Output the (x, y) coordinate of the center of the cell containing the given text.  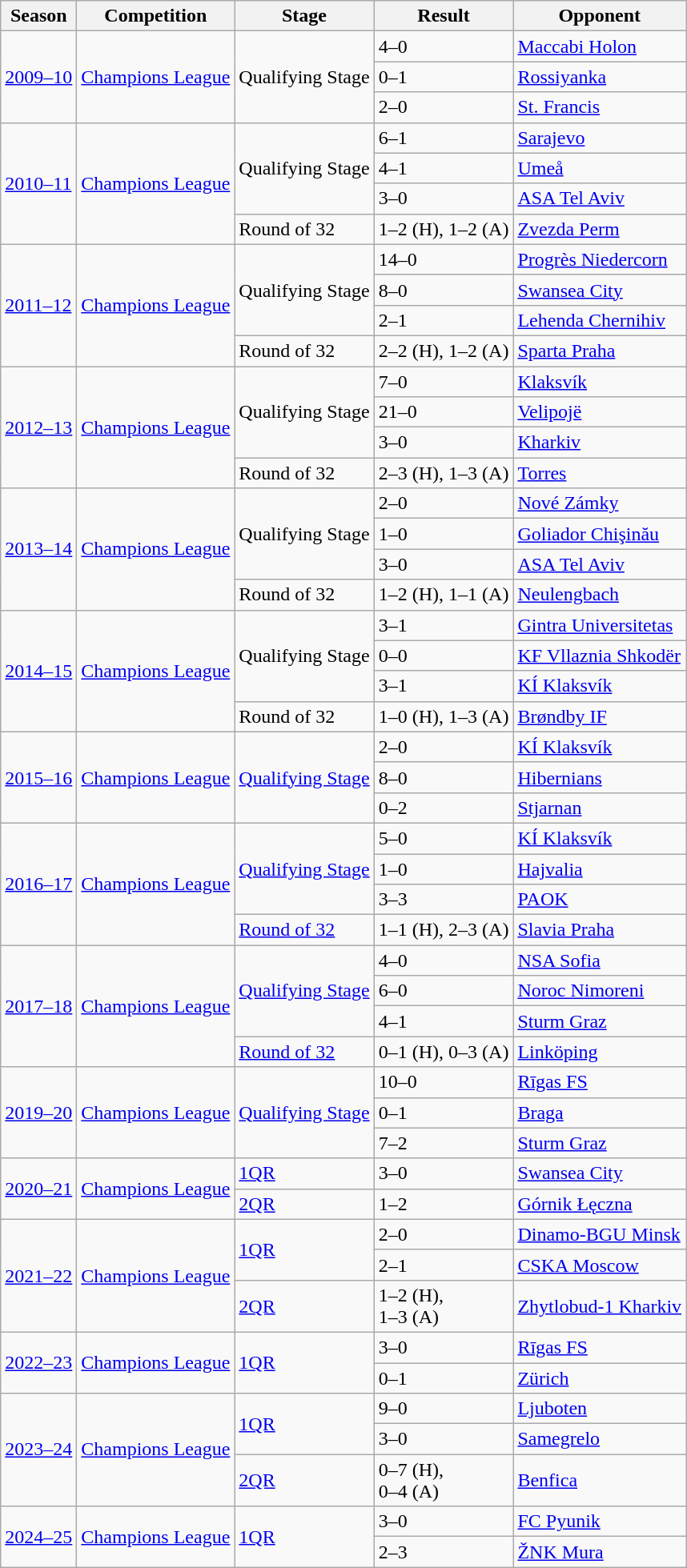
Opponent (600, 16)
9–0 (444, 1409)
Goliador Chişinău (600, 534)
Stage (304, 16)
2015–16 (38, 777)
2016–17 (38, 884)
2023–24 (38, 1450)
Stjarnan (600, 808)
Season (38, 16)
NSA Sofia (600, 960)
Competition (155, 16)
0–2 (444, 808)
Nové Zámky (600, 503)
5–0 (444, 838)
ŽNK Mura (600, 1552)
Zürich (600, 1378)
1–2 (H), 1–1 (A) (444, 595)
St. Francis (600, 107)
2–3 (444, 1552)
Zvezda Perm (600, 229)
Sarajevo (600, 138)
6–1 (444, 138)
2012–13 (38, 427)
7–2 (444, 1143)
Gintra Universitetas (600, 625)
Braga (600, 1113)
10–0 (444, 1082)
2011–12 (38, 305)
2021–22 (38, 1276)
0–1 (H), 0–3 (A) (444, 1052)
2–2 (H), 1–2 (A) (444, 351)
CSKA Moscow (600, 1265)
Klaksvík (600, 382)
Velipojë (600, 412)
2019–20 (38, 1113)
2009–10 (38, 77)
Samegrelo (600, 1439)
Torres (600, 473)
Kharkiv (600, 443)
Dinamo-BGU Minsk (600, 1234)
21–0 (444, 412)
0–7 (H), 0–4 (A) (444, 1481)
1–2 (444, 1204)
Brøndby IF (600, 716)
Progrès Niedercorn (600, 259)
1–0 (H), 1–3 (A) (444, 716)
Neulengbach (600, 595)
Zhytlobud-1 Kharkiv (600, 1306)
2010–11 (38, 183)
PAOK (600, 900)
Hibernians (600, 777)
Ljuboten (600, 1409)
2024–25 (38, 1537)
2020–21 (38, 1189)
2017–18 (38, 1006)
6–0 (444, 991)
KF Vllaznia Shkodër (600, 656)
2014–15 (38, 671)
Rossiyanka (600, 77)
0–0 (444, 656)
Górnik Łęczna (600, 1204)
Sparta Praha (600, 351)
Benfica (600, 1481)
Noroc Nimoreni (600, 991)
Slavia Praha (600, 930)
Maccabi Holon (600, 46)
14–0 (444, 259)
Lehenda Chernihiv (600, 320)
1–2 (H),1–3 (A) (444, 1306)
2013–14 (38, 549)
1–1 (H), 2–3 (A) (444, 930)
FC Pyunik (600, 1522)
3–3 (444, 900)
Hajvalia (600, 868)
Umeå (600, 168)
2022–23 (38, 1362)
1–2 (H), 1–2 (A) (444, 229)
Linköping (600, 1052)
2–3 (H), 1–3 (A) (444, 473)
7–0 (444, 382)
Result (444, 16)
